Identify which cell holds the provided text, then report its (X, Y) central coordinate. 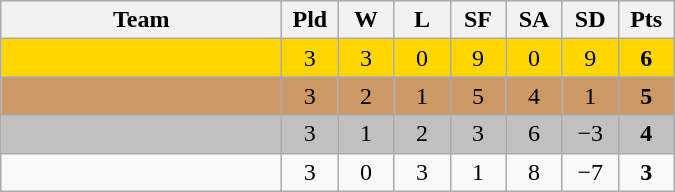
8 (534, 172)
Pld (310, 20)
SA (534, 20)
Team (142, 20)
SD (590, 20)
−7 (590, 172)
W (366, 20)
−3 (590, 134)
Pts (646, 20)
L (422, 20)
SF (478, 20)
